Output the [X, Y] coordinate of the center of the cell containing the given text.  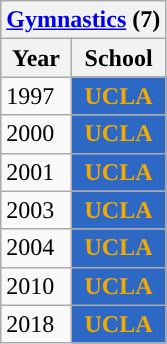
Year [36, 58]
2018 [36, 324]
School [118, 58]
2003 [36, 210]
1997 [36, 96]
2000 [36, 134]
2004 [36, 248]
Gymnastics (7) [84, 20]
2010 [36, 286]
2001 [36, 172]
